Output the [X, Y] coordinate of the center of the cell containing the given text.  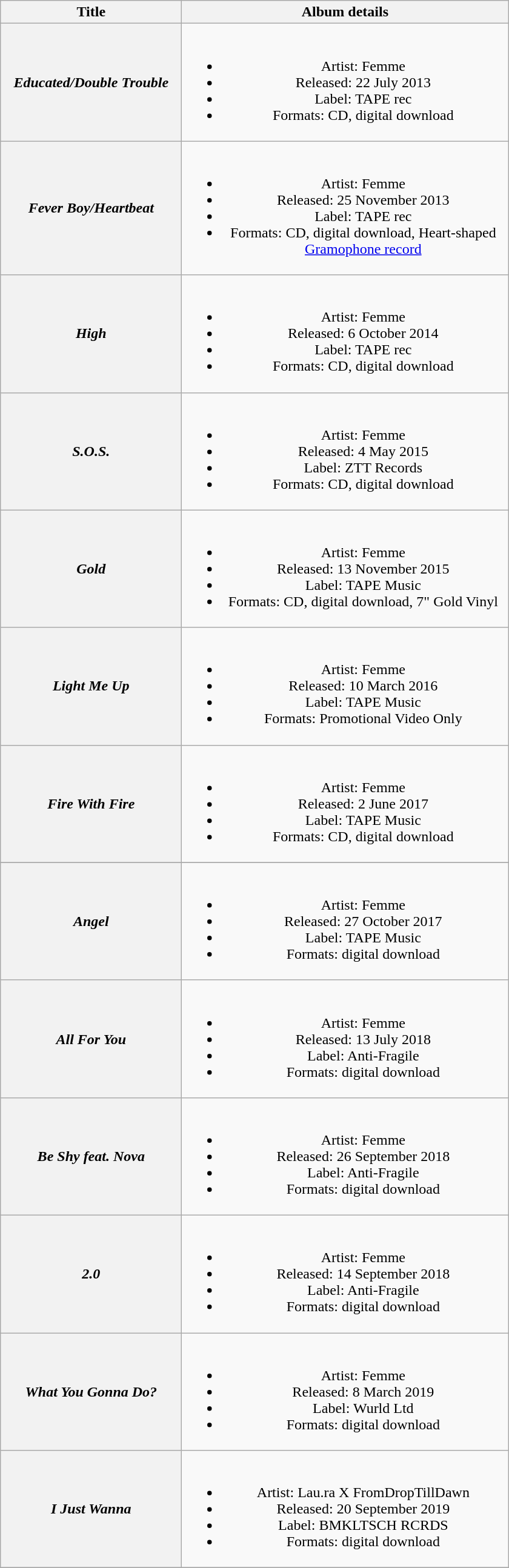
2.0 [91, 1274]
Artist: FemmeReleased: 14 September 2018Label: Anti-FragileFormats: digital download [345, 1274]
Artist: FemmeReleased: 8 March 2019Label: Wurld LtdFormats: digital download [345, 1391]
All For You [91, 1039]
Light Me Up [91, 686]
I Just Wanna [91, 1509]
Artist: FemmeReleased: 2 June 2017Label: TAPE MusicFormats: CD, digital download [345, 804]
Angel [91, 921]
S.O.S. [91, 451]
Artist: FemmeReleased: 4 May 2015Label: ZTT RecordsFormats: CD, digital download [345, 451]
Educated/Double Trouble [91, 82]
Artist: FemmeReleased: 26 September 2018Label: Anti-FragileFormats: digital download [345, 1156]
Artist: FemmeReleased: 10 March 2016Label: TAPE MusicFormats: Promotional Video Only [345, 686]
Fever Boy/Heartbeat [91, 208]
Artist: Lau.ra X FromDropTillDawnReleased: 20 September 2019Label: BMKLTSCH RCRDSFormats: digital download [345, 1509]
Artist: FemmeReleased: 27 October 2017Label: TAPE MusicFormats: digital download [345, 921]
High [91, 334]
Album details [345, 12]
What You Gonna Do? [91, 1391]
Gold [91, 569]
Artist: FemmeReleased: 6 October 2014Label: TAPE recFormats: CD, digital download [345, 334]
Artist: FemmeReleased: 22 July 2013Label: TAPE recFormats: CD, digital download [345, 82]
Fire With Fire [91, 804]
Title [91, 12]
Artist: FemmeReleased: 25 November 2013Label: TAPE recFormats: CD, digital download, Heart-shaped Gramophone record [345, 208]
Artist: FemmeReleased: 13 July 2018Label: Anti-FragileFormats: digital download [345, 1039]
Be Shy feat. Nova [91, 1156]
Artist: FemmeReleased: 13 November 2015Label: TAPE MusicFormats: CD, digital download, 7" Gold Vinyl [345, 569]
